Return the [x, y] coordinate for the center point of the cell that contains the specified text.  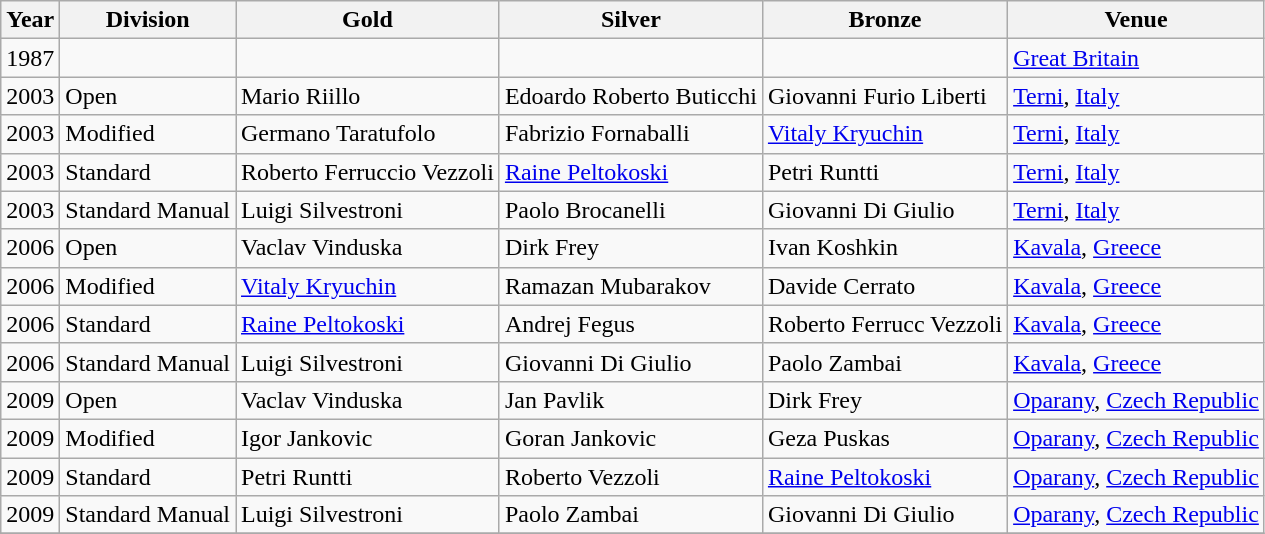
Bronze [884, 20]
Roberto Vezzoli [630, 477]
Venue [1136, 20]
Giovanni Furio Liberti [884, 96]
Geza Puskas [884, 438]
Gold [368, 20]
Roberto Ferruccio Vezzoli [368, 172]
Silver [630, 20]
Igor Jankovic [368, 438]
Division [148, 20]
Jan Pavlik [630, 400]
Ramazan Mubarakov [630, 286]
Mario Riillo [368, 96]
Fabrizio Fornaballi [630, 134]
Goran Jankovic [630, 438]
Roberto Ferrucc Vezzoli [884, 324]
Germano Taratufolo [368, 134]
Andrej Fegus [630, 324]
Edoardo Roberto Buticchi [630, 96]
1987 [30, 58]
Year [30, 20]
Great Britain [1136, 58]
Ivan Koshkin [884, 248]
Paolo Brocanelli [630, 210]
Davide Cerrato [884, 286]
